Search for the cell housing the specified text and yield its [X, Y] center coordinate. 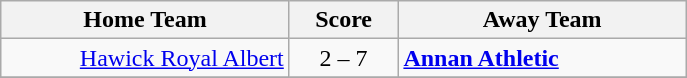
Hawick Royal Albert [146, 58]
Annan Athletic [542, 58]
Away Team [542, 20]
Score [344, 20]
2 – 7 [344, 58]
Home Team [146, 20]
